Extract the [X, Y] coordinate from the center of the cell holding the provided text.  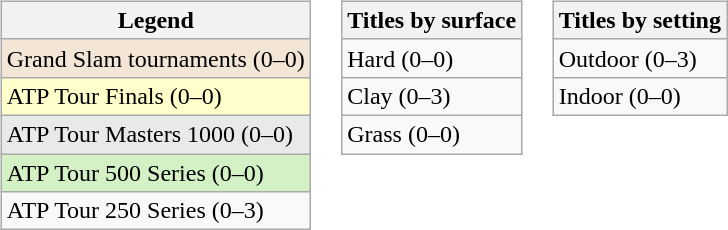
ATP Tour 500 Series (0–0) [156, 173]
Titles by setting [640, 20]
ATP Tour Finals (0–0) [156, 96]
ATP Tour 250 Series (0–3) [156, 211]
Indoor (0–0) [640, 96]
Outdoor (0–3) [640, 58]
Titles by surface [432, 20]
Legend [156, 20]
Clay (0–3) [432, 96]
Grass (0–0) [432, 134]
Hard (0–0) [432, 58]
Grand Slam tournaments (0–0) [156, 58]
ATP Tour Masters 1000 (0–0) [156, 134]
